Capture the cell that displays the provided text and extract its (X, Y) central coordinate. 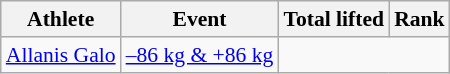
Total lifted (334, 19)
Event (200, 19)
–86 kg & +86 kg (200, 55)
Athlete (61, 19)
Allanis Galo (61, 55)
Rank (420, 19)
